Pinpoint the cell where the given text exists, returning its (x, y) midpoint coordinate. 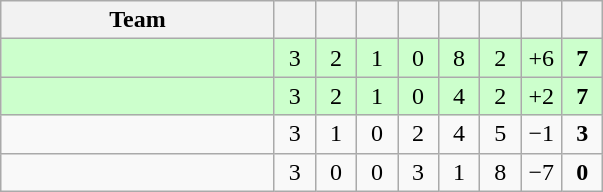
Team (138, 20)
−7 (542, 172)
−1 (542, 134)
+2 (542, 96)
+6 (542, 58)
5 (500, 134)
